Return (X, Y) of the center of cell containing provided text 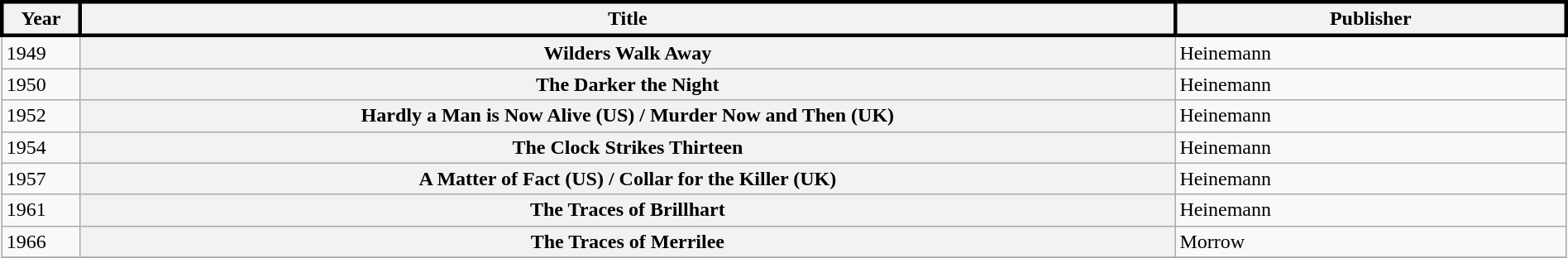
Title (628, 18)
A Matter of Fact (US) / Collar for the Killer (UK) (628, 179)
Wilders Walk Away (628, 52)
Morrow (1371, 241)
1952 (41, 116)
Hardly a Man is Now Alive (US) / Murder Now and Then (UK) (628, 116)
The Traces of Merrilee (628, 241)
1954 (41, 147)
1966 (41, 241)
The Traces of Brillhart (628, 210)
The Clock Strikes Thirteen (628, 147)
The Darker the Night (628, 84)
Year (41, 18)
1957 (41, 179)
1950 (41, 84)
1949 (41, 52)
Publisher (1371, 18)
1961 (41, 210)
